Return [x, y] of the center of cell containing provided text 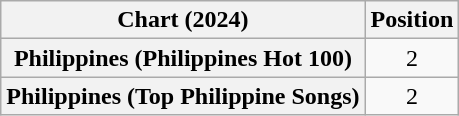
Chart (2024) [183, 20]
Position [412, 20]
Philippines (Philippines Hot 100) [183, 58]
Philippines (Top Philippine Songs) [183, 96]
